Pinpoint the cell where the given text exists, returning its (X, Y) midpoint coordinate. 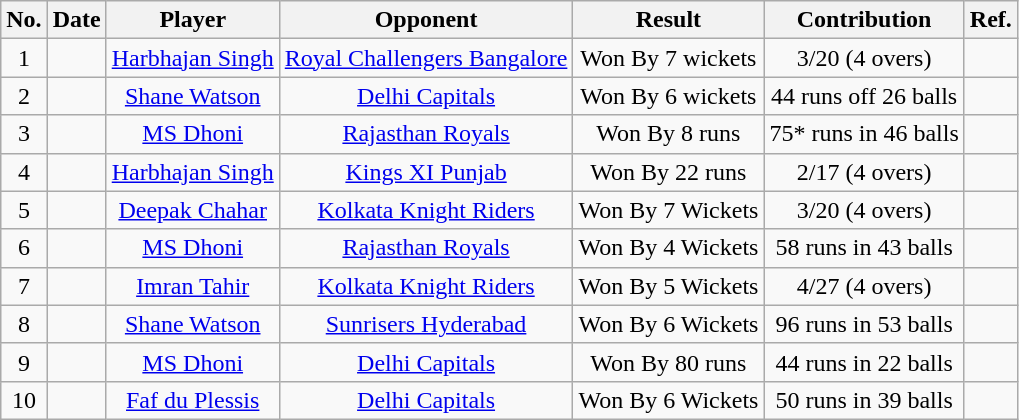
Player (192, 20)
Won By 80 runs (668, 362)
Won By 22 runs (668, 172)
Royal Challengers Bangalore (426, 58)
Contribution (864, 20)
9 (24, 362)
5 (24, 210)
Deepak Chahar (192, 210)
6 (24, 248)
50 runs in 39 balls (864, 400)
Won By 6 wickets (668, 96)
44 runs off 26 balls (864, 96)
Won By 7 Wickets (668, 210)
44 runs in 22 balls (864, 362)
7 (24, 286)
Won By 5 Wickets (668, 286)
2/17 (4 overs) (864, 172)
Imran Tahir (192, 286)
3 (24, 134)
10 (24, 400)
Opponent (426, 20)
96 runs in 53 balls (864, 324)
1 (24, 58)
Sunrisers Hyderabad (426, 324)
Date (76, 20)
Won By 4 Wickets (668, 248)
Won By 8 runs (668, 134)
Faf du Plessis (192, 400)
No. (24, 20)
4/27 (4 overs) (864, 286)
Won By 7 wickets (668, 58)
58 runs in 43 balls (864, 248)
75* runs in 46 balls (864, 134)
2 (24, 96)
Ref. (990, 20)
Kings XI Punjab (426, 172)
8 (24, 324)
Result (668, 20)
4 (24, 172)
